Extract the (x, y) coordinate from the center of the cell holding the provided text.  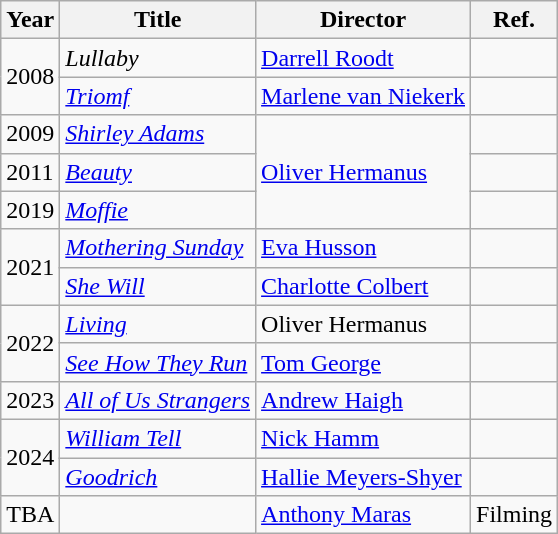
All of Us Strangers (158, 400)
Living (158, 324)
Mothering Sunday (158, 248)
Triomf (158, 96)
Director (364, 20)
2024 (30, 457)
Charlotte Colbert (364, 286)
2019 (30, 210)
Ref. (514, 20)
Hallie Meyers-Shyer (364, 477)
Shirley Adams (158, 134)
2008 (30, 77)
Tom George (364, 362)
2011 (30, 172)
2023 (30, 400)
Anthony Maras (364, 515)
2021 (30, 267)
William Tell (158, 438)
TBA (30, 515)
She Will (158, 286)
Moffie (158, 210)
Beauty (158, 172)
See How They Run (158, 362)
Goodrich (158, 477)
2009 (30, 134)
Filming (514, 515)
Andrew Haigh (364, 400)
Eva Husson (364, 248)
2022 (30, 343)
Year (30, 20)
Darrell Roodt (364, 58)
Marlene van Niekerk (364, 96)
Nick Hamm (364, 438)
Title (158, 20)
Lullaby (158, 58)
